Locate the cell with the specified text and output its [x, y] center coordinate. 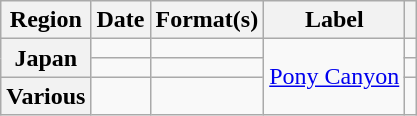
Format(s) [207, 20]
Region [46, 20]
Various [46, 96]
Pony Canyon [334, 77]
Date [120, 20]
Japan [46, 58]
Label [334, 20]
